Identify which cell holds the provided text, then report its [X, Y] central coordinate. 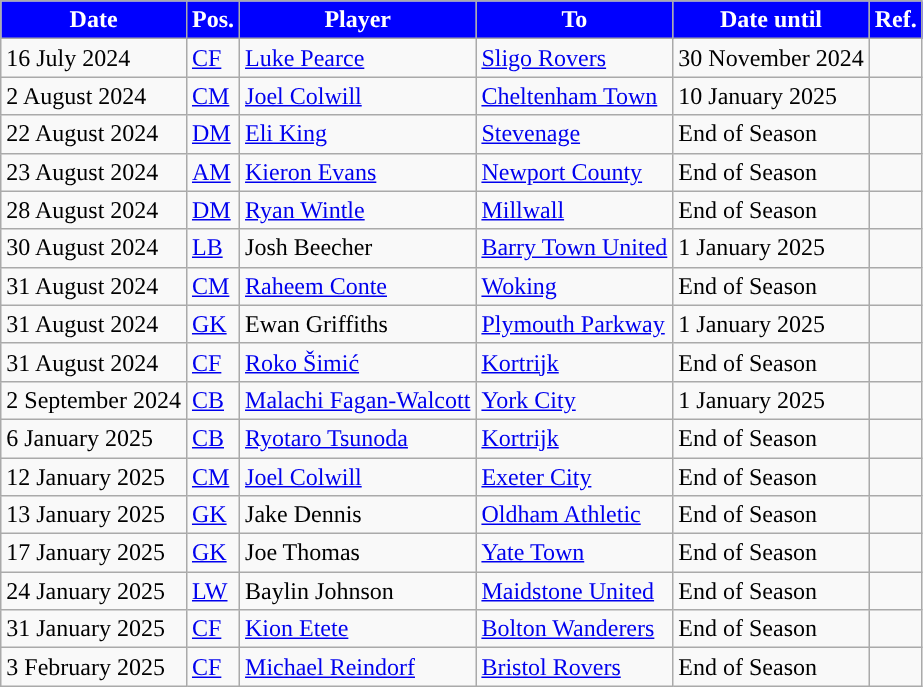
Plymouth Parkway [574, 324]
Ref. [896, 20]
Joe Thomas [358, 553]
Exeter City [574, 477]
12 January 2025 [94, 477]
3 February 2025 [94, 667]
24 January 2025 [94, 591]
31 January 2025 [94, 629]
Yate Town [574, 553]
2 September 2024 [94, 400]
Raheem Conte [358, 286]
Barry Town United [574, 248]
Ryotaro Tsunoda [358, 438]
Pos. [212, 20]
Date until [771, 20]
Newport County [574, 172]
13 January 2025 [94, 515]
Sligo Rovers [574, 58]
Woking [574, 286]
Eli King [358, 134]
To [574, 20]
LB [212, 248]
Michael Reindorf [358, 667]
16 July 2024 [94, 58]
Ryan Wintle [358, 210]
Maidstone United [574, 591]
Kion Etete [358, 629]
Date [94, 20]
Stevenage [574, 134]
Roko Šimić [358, 362]
Kieron Evans [358, 172]
2 August 2024 [94, 96]
AM [212, 172]
Jake Dennis [358, 515]
Malachi Fagan-Walcott [358, 400]
Bristol Rovers [574, 667]
Bolton Wanderers [574, 629]
17 January 2025 [94, 553]
LW [212, 591]
22 August 2024 [94, 134]
10 January 2025 [771, 96]
Ewan Griffiths [358, 324]
Oldham Athletic [574, 515]
Cheltenham Town [574, 96]
Baylin Johnson [358, 591]
York City [574, 400]
28 August 2024 [94, 210]
6 January 2025 [94, 438]
Josh Beecher [358, 248]
Millwall [574, 210]
Player [358, 20]
23 August 2024 [94, 172]
30 August 2024 [94, 248]
Luke Pearce [358, 58]
30 November 2024 [771, 58]
